For the text-containing cell, return its midpoint in (x, y) coordinate format. 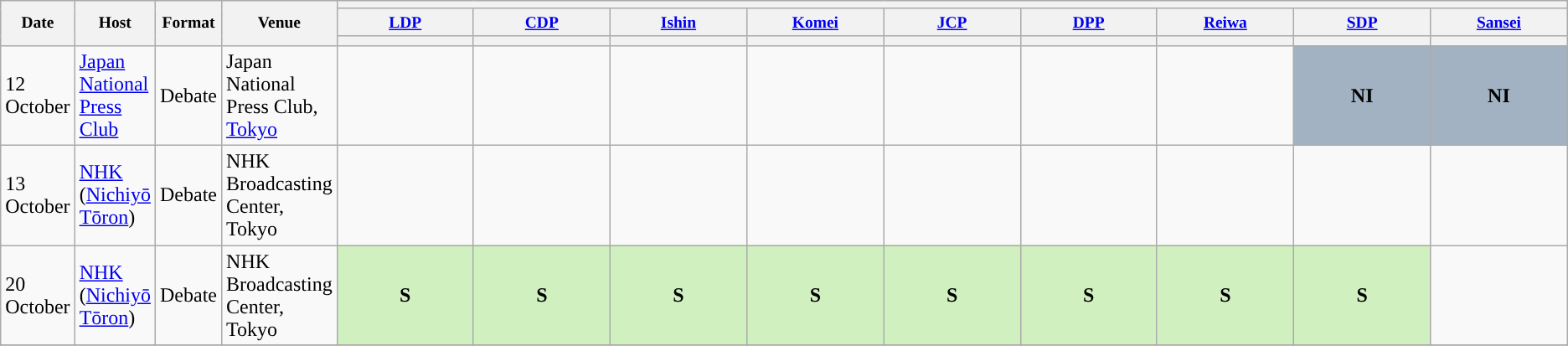
Venue (280, 23)
Japan National Press Club, Tokyo (280, 96)
12 October (38, 96)
Sansei (1499, 22)
SDP (1362, 22)
Format (188, 23)
Japan National Press Club (115, 96)
Ishin (678, 22)
DPP (1089, 22)
Date (38, 23)
Reiwa (1225, 22)
Komei (816, 22)
LDP (405, 22)
20 October (38, 295)
CDP (541, 22)
13 October (38, 194)
Host (115, 23)
JCP (952, 22)
